Search for the cell housing the specified text and yield its (x, y) center coordinate. 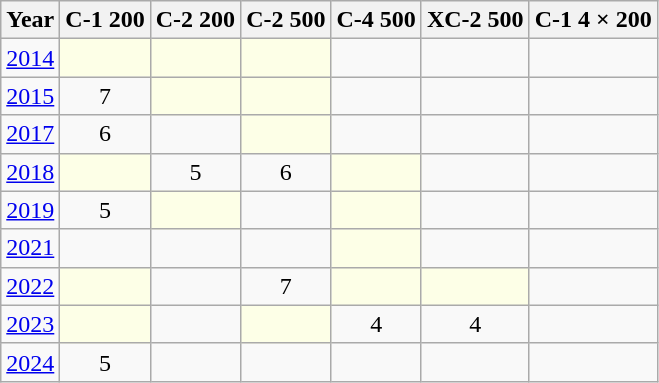
C-2 200 (195, 20)
XC-2 500 (475, 20)
C-4 500 (376, 20)
2022 (30, 286)
C-1 200 (105, 20)
C-1 4 × 200 (593, 20)
Year (30, 20)
2015 (30, 96)
2018 (30, 172)
2019 (30, 210)
2023 (30, 324)
2014 (30, 58)
C-2 500 (286, 20)
2021 (30, 248)
2024 (30, 362)
2017 (30, 134)
